From the cell containing the given text, extract its center point as [x, y] coordinate. 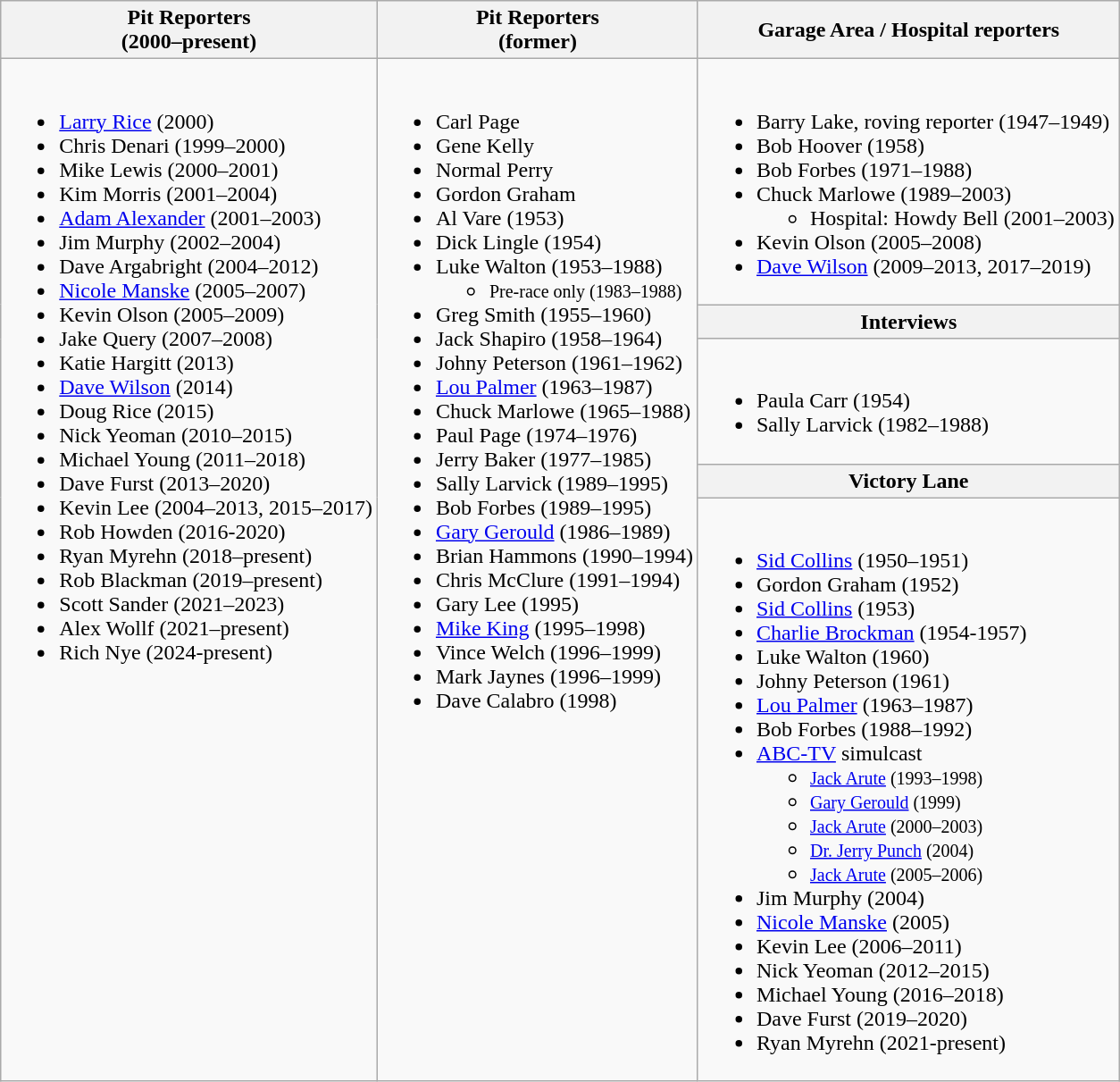
Paula Carr (1954)Sally Larvick (1982–1988) [908, 401]
Pit Reporters(former) [538, 30]
Pit Reporters(2000–present) [189, 30]
Victory Lane [908, 481]
Garage Area / Hospital reporters [908, 30]
Interviews [908, 322]
